Output the [X, Y] coordinate of the center of the cell containing the given text.  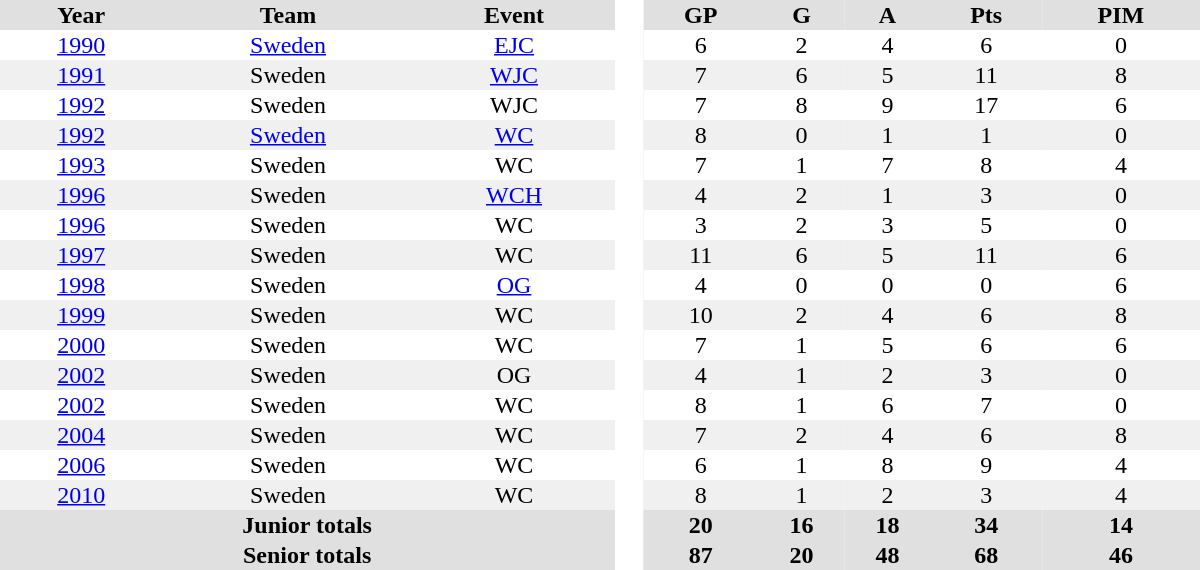
18 [887, 525]
1997 [81, 255]
1993 [81, 165]
1999 [81, 315]
14 [1121, 525]
Pts [986, 15]
G [802, 15]
2010 [81, 495]
2004 [81, 435]
GP [701, 15]
1998 [81, 285]
Year [81, 15]
2000 [81, 345]
PIM [1121, 15]
68 [986, 555]
Senior totals [307, 555]
Junior totals [307, 525]
87 [701, 555]
48 [887, 555]
1991 [81, 75]
10 [701, 315]
WCH [514, 195]
Team [288, 15]
34 [986, 525]
EJC [514, 45]
A [887, 15]
16 [802, 525]
1990 [81, 45]
2006 [81, 465]
Event [514, 15]
46 [1121, 555]
17 [986, 105]
